Locate the cell with the specified text and output its [x, y] center coordinate. 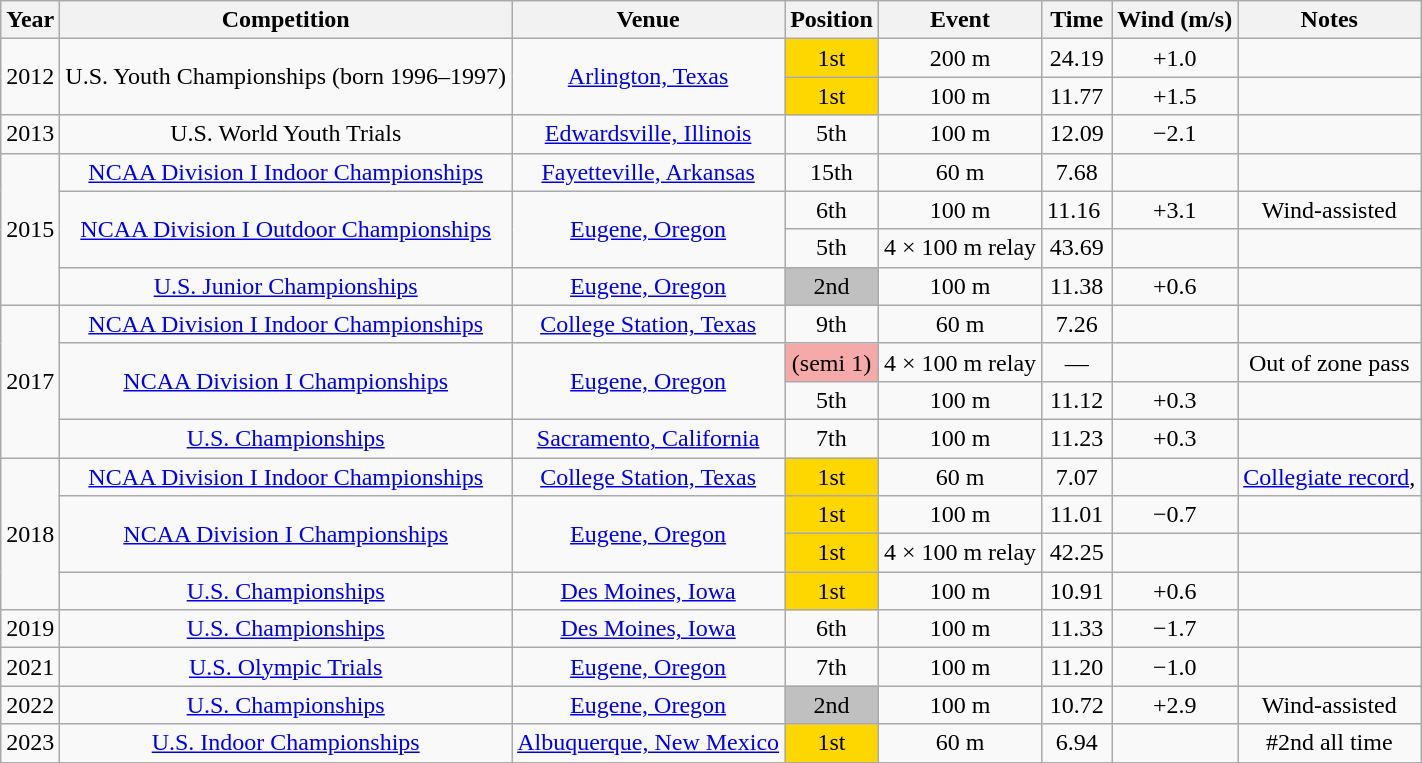
11.16 [1077, 210]
200 m [960, 58]
11.23 [1077, 438]
2012 [30, 77]
24.19 [1077, 58]
15th [832, 172]
Year [30, 20]
+1.0 [1175, 58]
U.S. Olympic Trials [286, 667]
9th [832, 324]
2022 [30, 705]
Position [832, 20]
11.12 [1077, 400]
U.S. Indoor Championships [286, 743]
10.91 [1077, 591]
11.01 [1077, 515]
Collegiate record, [1330, 477]
— [1077, 362]
+2.9 [1175, 705]
7.68 [1077, 172]
42.25 [1077, 553]
Sacramento, California [648, 438]
Edwardsville, Illinois [648, 134]
Out of zone pass [1330, 362]
Event [960, 20]
6.94 [1077, 743]
11.77 [1077, 96]
43.69 [1077, 248]
U.S. World Youth Trials [286, 134]
2013 [30, 134]
Competition [286, 20]
Time [1077, 20]
2023 [30, 743]
7.07 [1077, 477]
2018 [30, 534]
NCAA Division I Outdoor Championships [286, 229]
Notes [1330, 20]
11.20 [1077, 667]
Arlington, Texas [648, 77]
U.S. Youth Championships (born 1996–1997) [286, 77]
10.72 [1077, 705]
7.26 [1077, 324]
Albuquerque, New Mexico [648, 743]
2017 [30, 381]
2021 [30, 667]
#2nd all time [1330, 743]
Fayetteville, Arkansas [648, 172]
2019 [30, 629]
−1.7 [1175, 629]
+3.1 [1175, 210]
−2.1 [1175, 134]
(semi 1) [832, 362]
Wind (m/s) [1175, 20]
−0.7 [1175, 515]
11.33 [1077, 629]
Venue [648, 20]
U.S. Junior Championships [286, 286]
11.38 [1077, 286]
−1.0 [1175, 667]
2015 [30, 229]
+1.5 [1175, 96]
12.09 [1077, 134]
